Pinpoint the cell where the given text exists, returning its [X, Y] midpoint coordinate. 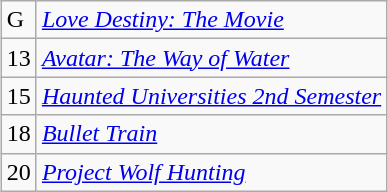
20 [18, 172]
G [18, 20]
Project Wolf Hunting [211, 172]
18 [18, 134]
Bullet Train [211, 134]
15 [18, 96]
Avatar: The Way of Water [211, 58]
13 [18, 58]
Haunted Universities 2nd Semester [211, 96]
Love Destiny: The Movie [211, 20]
